Search for the cell housing the specified text and yield its [x, y] center coordinate. 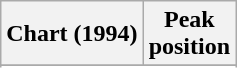
Chart (1994) [72, 34]
Peakposition [189, 34]
